From the cell containing the given text, extract its center point as [X, Y] coordinate. 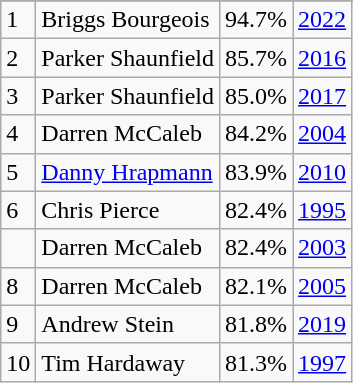
Chris Pierce [128, 210]
2 [18, 58]
81.3% [256, 362]
2016 [322, 58]
Tim Hardaway [128, 362]
85.7% [256, 58]
3 [18, 96]
81.8% [256, 324]
85.0% [256, 96]
82.1% [256, 286]
2003 [322, 248]
83.9% [256, 172]
2004 [322, 134]
9 [18, 324]
Briggs Bourgeois [128, 20]
6 [18, 210]
4 [18, 134]
2010 [322, 172]
2005 [322, 286]
5 [18, 172]
8 [18, 286]
10 [18, 362]
2022 [322, 20]
2019 [322, 324]
Danny Hrapmann [128, 172]
84.2% [256, 134]
2017 [322, 96]
1997 [322, 362]
94.7% [256, 20]
1 [18, 20]
1995 [322, 210]
Andrew Stein [128, 324]
